Output the [x, y] coordinate of the center of the cell containing the given text.  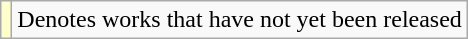
Denotes works that have not yet been released [240, 20]
